Return the [x, y] coordinate for the center point of the cell that contains the specified text.  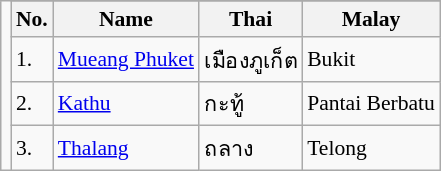
Bukit [371, 60]
ถลาง [250, 148]
เมืองภูเก็ต [250, 60]
Thalang [126, 148]
กะทู้ [250, 104]
Kathu [126, 104]
Thai [250, 19]
No. [32, 19]
2. [32, 104]
Telong [371, 148]
Malay [371, 19]
Mueang Phuket [126, 60]
1. [32, 60]
Name [126, 19]
3. [32, 148]
Pantai Berbatu [371, 104]
